Scan for the cell matching the given text and deliver its [X, Y] coordinate at center. 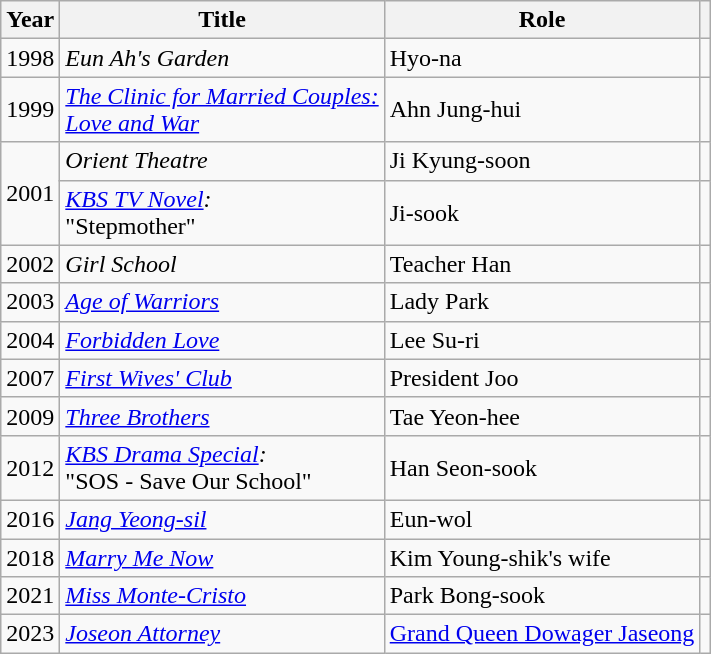
2007 [30, 378]
2004 [30, 340]
Jang Yeong-sil [222, 519]
Orient Theatre [222, 161]
1998 [30, 58]
Lee Su-ri [542, 340]
Park Bong-sook [542, 596]
Ahn Jung-hui [542, 110]
Ji-sook [542, 212]
Role [542, 20]
The Clinic for Married Couples:Love and War [222, 110]
Hyo-na [542, 58]
Year [30, 20]
Ji Kyung-soon [542, 161]
Lady Park [542, 302]
Kim Young-shik's wife [542, 557]
Marry Me Now [222, 557]
First Wives' Club [222, 378]
KBS Drama Special:"SOS - Save Our School" [222, 468]
2001 [30, 194]
2021 [30, 596]
Girl School [222, 264]
Age of Warriors [222, 302]
Tae Yeon-hee [542, 416]
1999 [30, 110]
2002 [30, 264]
2023 [30, 634]
2016 [30, 519]
Three Brothers [222, 416]
Title [222, 20]
2009 [30, 416]
Eun Ah's Garden [222, 58]
Miss Monte-Cristo [222, 596]
Han Seon-sook [542, 468]
Grand Queen Dowager Jaseong [542, 634]
2012 [30, 468]
Teacher Han [542, 264]
2003 [30, 302]
KBS TV Novel:"Stepmother" [222, 212]
Forbidden Love [222, 340]
President Joo [542, 378]
2018 [30, 557]
Eun-wol [542, 519]
Joseon Attorney [222, 634]
